Identify which cell holds the provided text, then report its [X, Y] central coordinate. 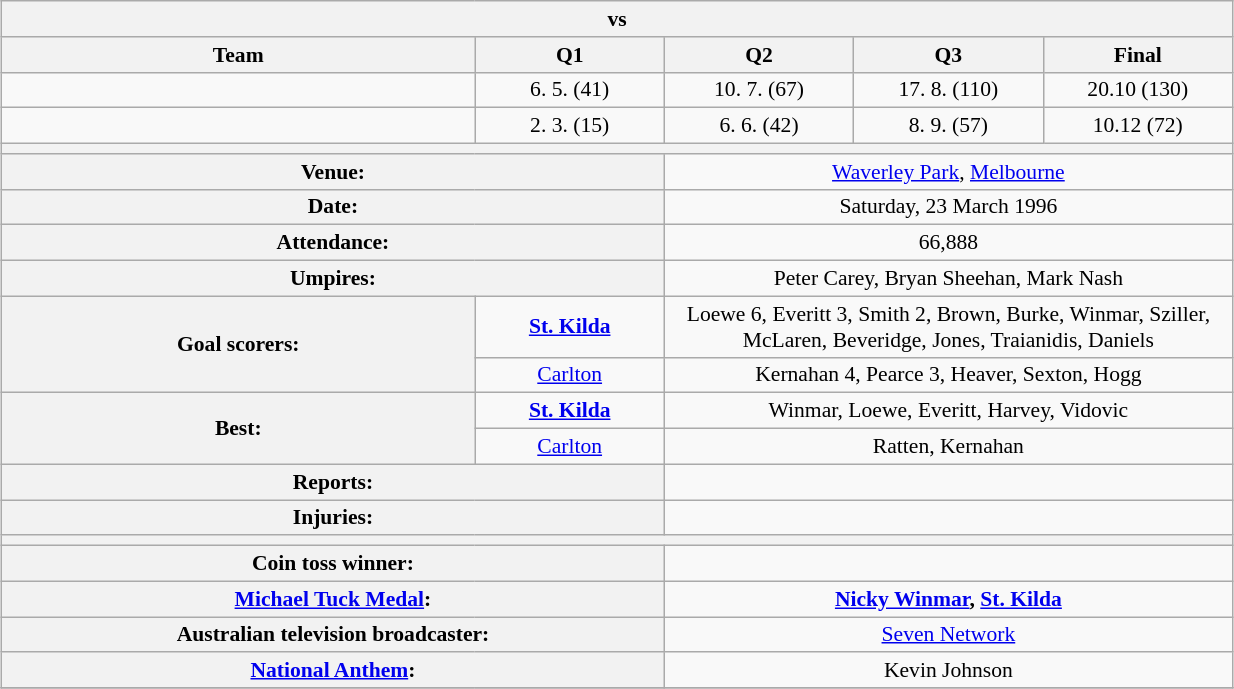
Australian television broadcaster: [334, 635]
Kernahan 4, Pearce 3, Heaver, Sexton, Hogg [948, 375]
10. 7. (67) [758, 90]
Michael Tuck Medal: [334, 599]
10.12 (72) [1138, 126]
Team [238, 55]
Seven Network [948, 635]
Peter Carey, Bryan Sheehan, Mark Nash [948, 279]
6. 6. (42) [758, 126]
Saturday, 23 March 1996 [948, 207]
2. 3. (15) [570, 126]
Reports: [334, 482]
Goal scorers: [238, 344]
20.10 (130) [1138, 90]
National Anthem: [334, 671]
Q2 [758, 55]
66,888 [948, 243]
Date: [334, 207]
vs [618, 19]
Waverley Park, Melbourne [948, 172]
Coin toss winner: [334, 564]
Loewe 6, Everitt 3, Smith 2, Brown, Burke, Winmar, Sziller, McLaren, Beveridge, Jones, Traianidis, Daniels [948, 326]
Final [1138, 55]
Q1 [570, 55]
Umpires: [334, 279]
Kevin Johnson [948, 671]
6. 5. (41) [570, 90]
Nicky Winmar, St. Kilda [948, 599]
Q3 [948, 55]
Ratten, Kernahan [948, 447]
Attendance: [334, 243]
8. 9. (57) [948, 126]
Venue: [334, 172]
Best: [238, 428]
Winmar, Loewe, Everitt, Harvey, Vidovic [948, 411]
Injuries: [334, 518]
17. 8. (110) [948, 90]
